Capture the cell that displays the provided text and extract its (X, Y) central coordinate. 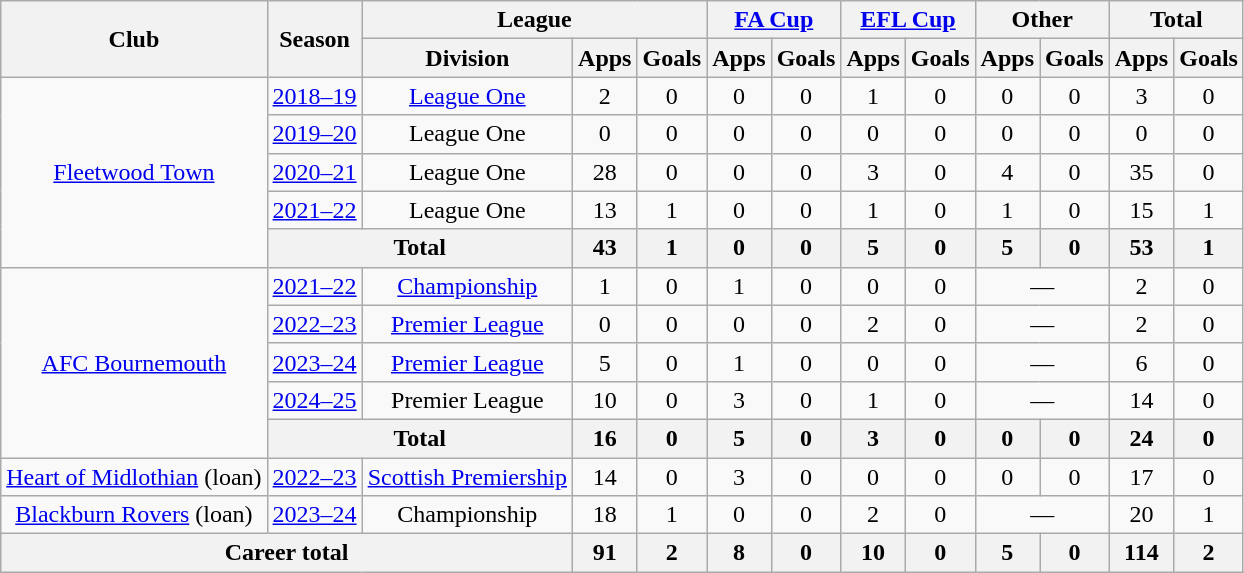
Other (1042, 20)
League (534, 20)
35 (1141, 172)
16 (605, 438)
17 (1141, 477)
Heart of Midlothian (loan) (134, 477)
Division (467, 58)
18 (605, 515)
AFC Bournemouth (134, 362)
53 (1141, 248)
Club (134, 39)
2019–20 (314, 134)
114 (1141, 553)
91 (605, 553)
FA Cup (774, 20)
43 (605, 248)
Blackburn Rovers (loan) (134, 515)
28 (605, 172)
6 (1141, 362)
15 (1141, 210)
2018–19 (314, 96)
Career total (287, 553)
24 (1141, 438)
4 (1007, 172)
EFL Cup (908, 20)
13 (605, 210)
2024–25 (314, 400)
20 (1141, 515)
Season (314, 39)
8 (739, 553)
Fleetwood Town (134, 172)
2020–21 (314, 172)
Scottish Premiership (467, 477)
